Identify which cell holds the provided text, then report its [x, y] central coordinate. 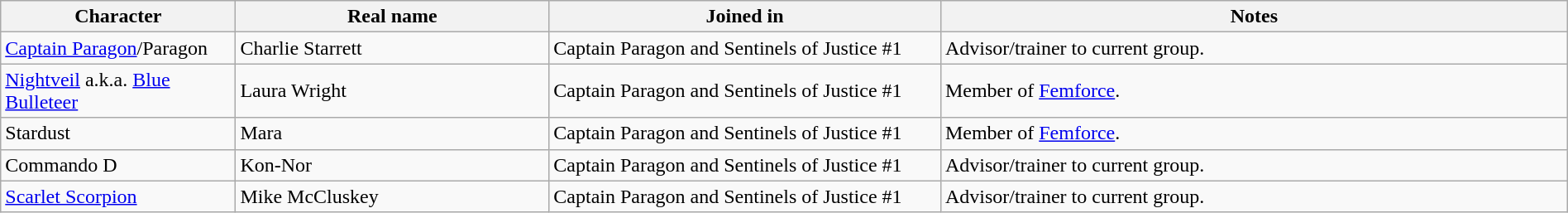
Notes [1254, 17]
Charlie Starrett [392, 48]
Laura Wright [392, 91]
Scarlet Scorpion [118, 196]
Kon-Nor [392, 165]
Stardust [118, 133]
Joined in [745, 17]
Mike McCluskey [392, 196]
Commando D [118, 165]
Mara [392, 133]
Real name [392, 17]
Captain Paragon/Paragon [118, 48]
Nightveil a.k.a. Blue Bulleteer [118, 91]
Character [118, 17]
